Extract the [x, y] coordinate from the center of the cell holding the provided text.  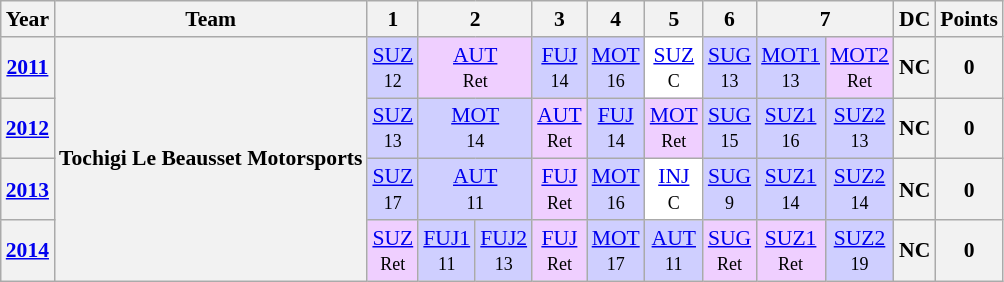
MOT17 [616, 250]
SUG13 [730, 68]
SUGRet [730, 250]
FUJ213 [504, 250]
Tochigi Le Beausset Motorsports [210, 159]
SUZ213 [860, 128]
2 [475, 19]
1 [392, 19]
MOT2Ret [860, 68]
SUZC [674, 68]
FUJ111 [446, 250]
5 [674, 19]
SUZ13 [392, 128]
SUZ17 [392, 190]
SUZ219 [860, 250]
MOT14 [475, 128]
SUZ214 [860, 190]
INJC [674, 190]
Points [969, 19]
DC [914, 19]
Team [210, 19]
4 [616, 19]
SUZ1Ret [790, 250]
SUG9 [730, 190]
7 [825, 19]
SUZ12 [392, 68]
6 [730, 19]
MOTRet [674, 128]
2011 [28, 68]
2013 [28, 190]
Year [28, 19]
3 [559, 19]
2014 [28, 250]
MOT113 [790, 68]
SUG15 [730, 128]
SUZ114 [790, 190]
SUZRet [392, 250]
SUZ116 [790, 128]
2012 [28, 128]
